Extract the [X, Y] coordinate from the center of the cell holding the provided text.  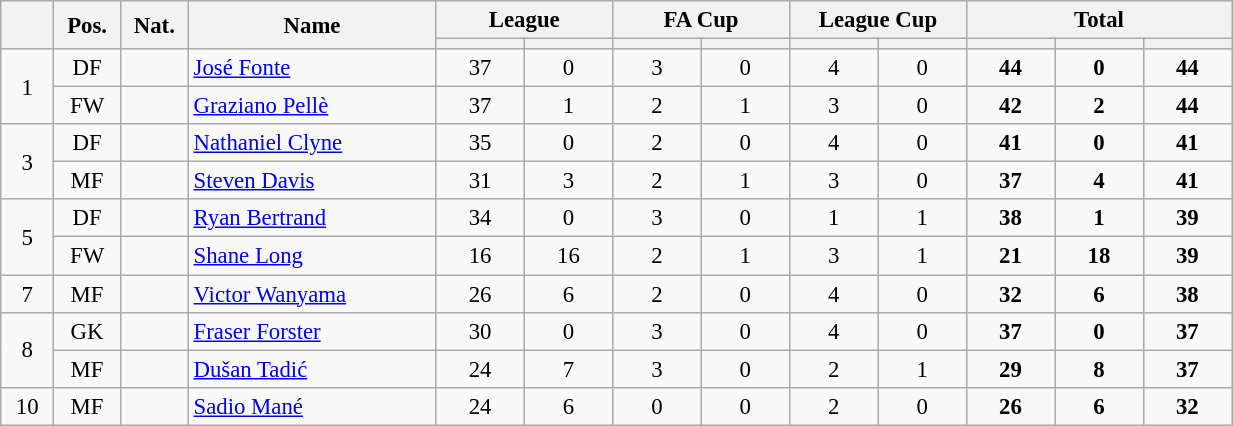
Nat. [154, 25]
18 [1099, 256]
League Cup [878, 20]
10 [28, 406]
Ryan Bertrand [312, 219]
League [524, 20]
FA Cup [702, 20]
Victor Wanyama [312, 294]
Pos. [88, 25]
34 [480, 219]
Graziano Pellè [312, 106]
Shane Long [312, 256]
Name [312, 25]
José Fonte [312, 68]
Dušan Tadić [312, 369]
21 [1010, 256]
31 [480, 181]
29 [1010, 369]
30 [480, 331]
35 [480, 143]
Total [1098, 20]
Nathaniel Clyne [312, 143]
Steven Davis [312, 181]
Fraser Forster [312, 331]
42 [1010, 106]
Sadio Mané [312, 406]
GK [88, 331]
5 [28, 238]
